Find where the given text appears and provide that cell's center as (x, y) coordinate. 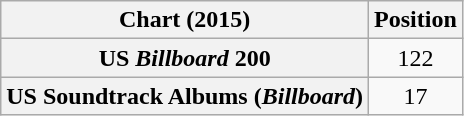
US Soundtrack Albums (Billboard) (185, 96)
17 (416, 96)
Chart (2015) (185, 20)
Position (416, 20)
US Billboard 200 (185, 58)
122 (416, 58)
